Output the (X, Y) coordinate of the center of the cell containing the given text.  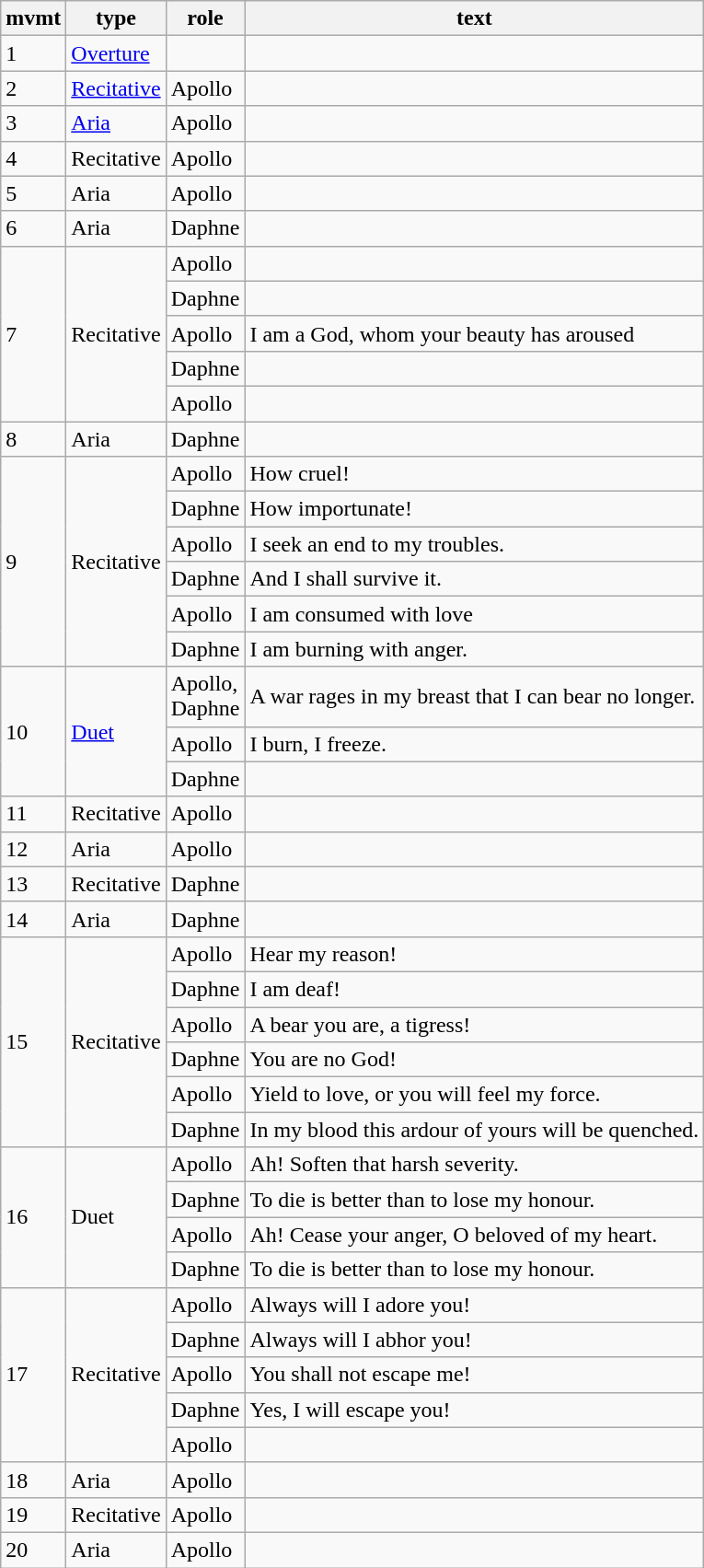
In my blood this ardour of yours will be quenched. (475, 1130)
How importunate! (475, 509)
3 (33, 123)
Yes, I will escape you! (475, 1410)
I seek an end to my troubles. (475, 544)
You shall not escape me! (475, 1375)
15 (33, 1041)
You are no God! (475, 1060)
text (475, 18)
9 (33, 562)
16 (33, 1217)
8 (33, 439)
4 (33, 158)
I am consumed with love (475, 614)
mvmt (33, 18)
18 (33, 1480)
12 (33, 849)
A bear you are, a tigress! (475, 1025)
13 (33, 884)
Ah! Cease your anger, O beloved of my heart. (475, 1235)
7 (33, 333)
I am burning with anger. (475, 649)
19 (33, 1515)
And I shall survive it. (475, 579)
I burn, I freeze. (475, 744)
type (116, 18)
17 (33, 1375)
How cruel! (475, 474)
1 (33, 53)
Apollo,Daphne (205, 696)
I am deaf! (475, 989)
5 (33, 193)
Yield to love, or you will feel my force. (475, 1095)
14 (33, 919)
role (205, 18)
Always will I adore you! (475, 1305)
6 (33, 228)
I am a God, whom your beauty has aroused (475, 333)
Always will I abhor you! (475, 1340)
A war rages in my breast that I can bear no longer. (475, 696)
Overture (116, 53)
Ah! Soften that harsh severity. (475, 1165)
11 (33, 814)
2 (33, 88)
20 (33, 1550)
10 (33, 731)
Hear my reason! (475, 954)
